Capture the cell that displays the provided text and extract its (X, Y) central coordinate. 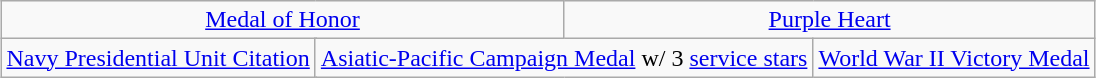
Navy Presidential Unit Citation (158, 58)
Purple Heart (830, 20)
Medal of Honor (282, 20)
Asiatic-Pacific Campaign Medal w/ 3 service stars (564, 58)
World War II Victory Medal (954, 58)
